Find where the given text appears and provide that cell's center as [X, Y] coordinate. 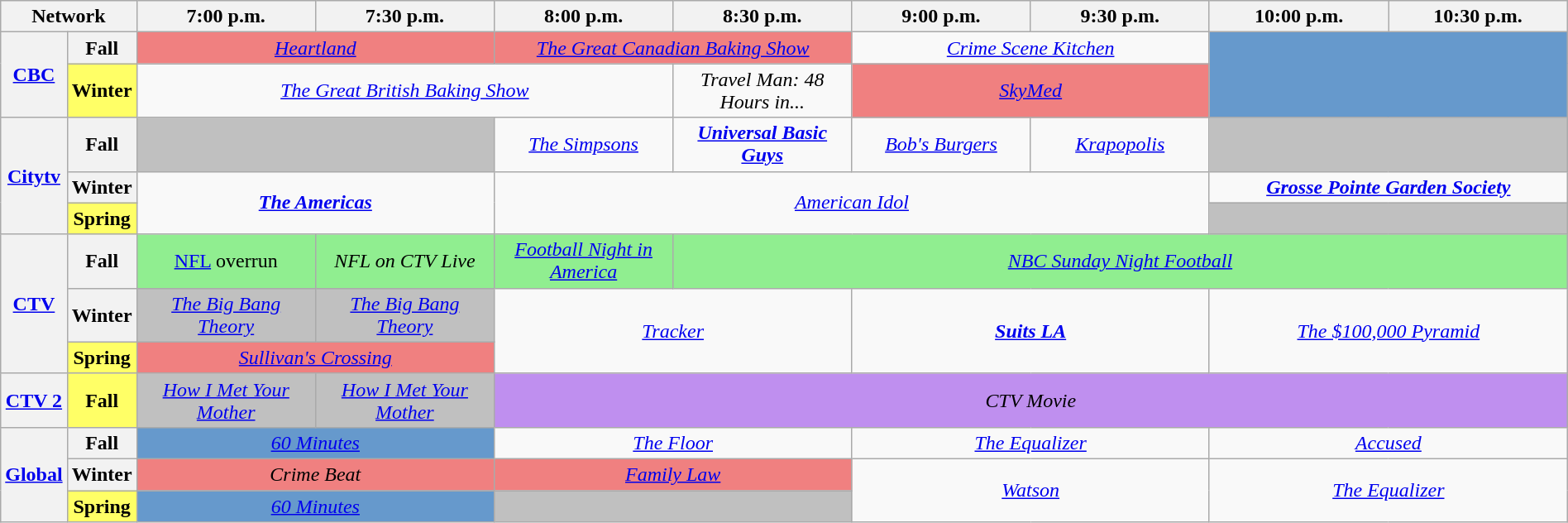
The Americas [315, 203]
SkyMed [1030, 91]
Citytv [34, 175]
Sullivan's Crossing [315, 357]
Crime Scene Kitchen [1030, 48]
9:00 p.m. [941, 17]
The Great Canadian Baking Show [672, 48]
The Great British Baking Show [405, 91]
Krapopolis [1120, 144]
Network [69, 17]
Heartland [315, 48]
7:30 p.m. [404, 17]
Suits LA [1030, 331]
Grosse Pointe Garden Society [1388, 187]
8:30 p.m. [762, 17]
The Simpsons [583, 144]
CBC [34, 74]
10:00 p.m. [1298, 17]
9:30 p.m. [1120, 17]
Universal Basic Guys [762, 144]
CTV [34, 304]
Watson [1030, 490]
American Idol [852, 203]
NFL overrun [226, 261]
Travel Man: 48 Hours in... [762, 91]
7:00 p.m. [226, 17]
Crime Beat [315, 474]
Football Night in America [583, 261]
CTV 2 [34, 401]
10:30 p.m. [1478, 17]
CTV Movie [1030, 401]
Tracker [672, 331]
Accused [1388, 443]
NFL on CTV Live [404, 261]
Bob's Burgers [941, 144]
The Floor [672, 443]
The $100,000 Pyramid [1388, 331]
8:00 p.m. [583, 17]
Family Law [672, 474]
Global [34, 474]
NBC Sunday Night Football [1121, 261]
